Extract the [X, Y] coordinate from the center of the cell holding the provided text.  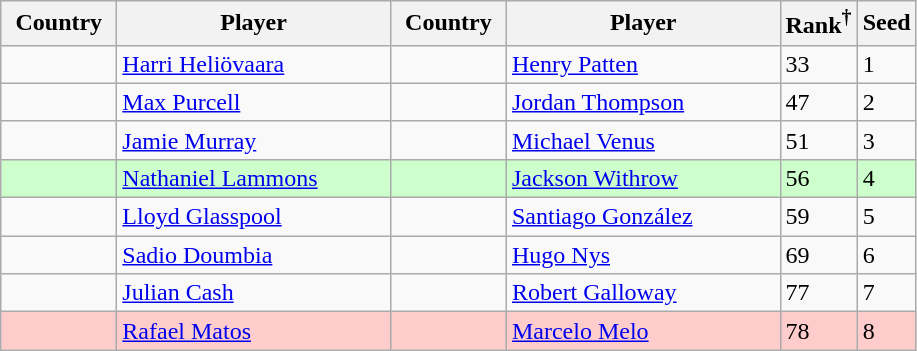
Rank† [818, 24]
33 [818, 64]
Jordan Thompson [643, 102]
59 [818, 217]
Marcelo Melo [643, 331]
2 [886, 102]
Max Purcell [254, 102]
Robert Galloway [643, 293]
7 [886, 293]
78 [818, 331]
Hugo Nys [643, 255]
Michael Venus [643, 140]
56 [818, 178]
1 [886, 64]
Harri Heliövaara [254, 64]
Rafael Matos [254, 331]
51 [818, 140]
6 [886, 255]
Jamie Murray [254, 140]
Henry Patten [643, 64]
3 [886, 140]
Julian Cash [254, 293]
Lloyd Glasspool [254, 217]
Nathaniel Lammons [254, 178]
8 [886, 331]
47 [818, 102]
4 [886, 178]
69 [818, 255]
Seed [886, 24]
Santiago González [643, 217]
Sadio Doumbia [254, 255]
77 [818, 293]
Jackson Withrow [643, 178]
5 [886, 217]
